Scan for the cell matching the given text and deliver its [x, y] coordinate at center. 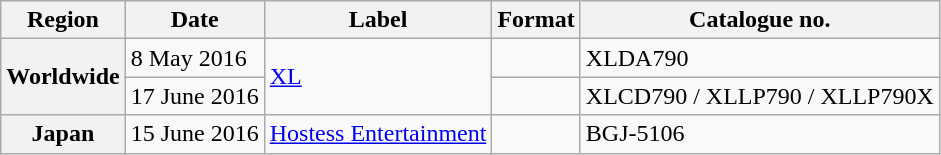
15 June 2016 [194, 134]
XLCD790 / XLLP790 / XLLP790X [760, 96]
Hostess Entertainment [378, 134]
Japan [63, 134]
17 June 2016 [194, 96]
XL [378, 77]
Format [536, 20]
Date [194, 20]
8 May 2016 [194, 58]
Region [63, 20]
XLDA790 [760, 58]
Label [378, 20]
BGJ-5106 [760, 134]
Catalogue no. [760, 20]
Worldwide [63, 77]
